Extract the [X, Y] coordinate from the center of the cell holding the provided text.  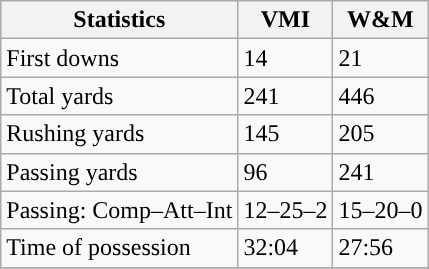
First downs [120, 58]
205 [380, 134]
145 [286, 134]
14 [286, 58]
Total yards [120, 96]
15–20–0 [380, 210]
12–25–2 [286, 210]
Rushing yards [120, 134]
446 [380, 96]
Passing: Comp–Att–Int [120, 210]
Statistics [120, 20]
96 [286, 172]
27:56 [380, 248]
Time of possession [120, 248]
W&M [380, 20]
Passing yards [120, 172]
VMI [286, 20]
32:04 [286, 248]
21 [380, 58]
